Find where the given text appears and provide that cell's center as [X, Y] coordinate. 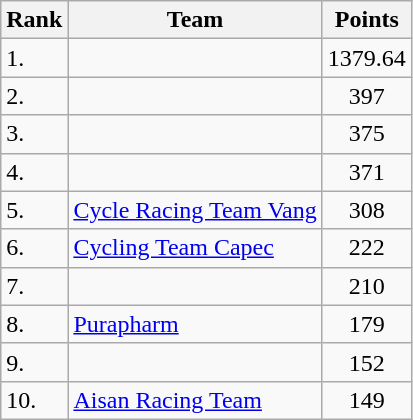
1379.64 [366, 58]
Team [195, 20]
397 [366, 96]
9. [34, 362]
375 [366, 134]
Cycle Racing Team Vang [195, 210]
6. [34, 248]
Rank [34, 20]
152 [366, 362]
Purapharm [195, 324]
Cycling Team Capec [195, 248]
7. [34, 286]
1. [34, 58]
Aisan Racing Team [195, 400]
4. [34, 172]
Points [366, 20]
179 [366, 324]
308 [366, 210]
8. [34, 324]
2. [34, 96]
210 [366, 286]
222 [366, 248]
149 [366, 400]
10. [34, 400]
371 [366, 172]
5. [34, 210]
3. [34, 134]
